From the cell containing the given text, extract its center point as [x, y] coordinate. 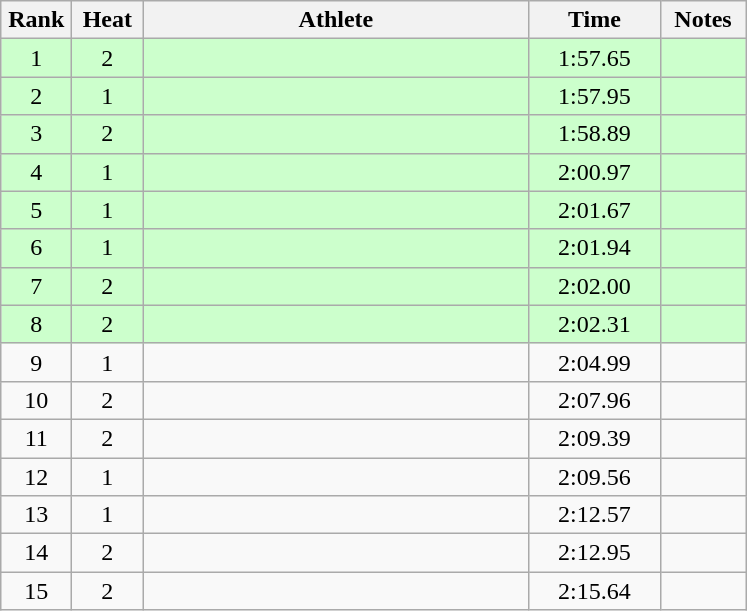
1:57.65 [594, 58]
2:15.64 [594, 591]
15 [36, 591]
12 [36, 477]
Notes [703, 20]
2:02.31 [594, 324]
4 [36, 172]
Heat [108, 20]
2:04.99 [594, 362]
2:01.67 [594, 210]
13 [36, 515]
1:57.95 [594, 96]
2:12.57 [594, 515]
7 [36, 286]
2:12.95 [594, 553]
2:09.56 [594, 477]
14 [36, 553]
8 [36, 324]
11 [36, 438]
6 [36, 248]
2:01.94 [594, 248]
2:02.00 [594, 286]
2:09.39 [594, 438]
Athlete [336, 20]
2:07.96 [594, 400]
1:58.89 [594, 134]
9 [36, 362]
3 [36, 134]
Rank [36, 20]
10 [36, 400]
2:00.97 [594, 172]
5 [36, 210]
Time [594, 20]
